Detect which cell encompasses the target text, then output its [x, y] center coordinate. 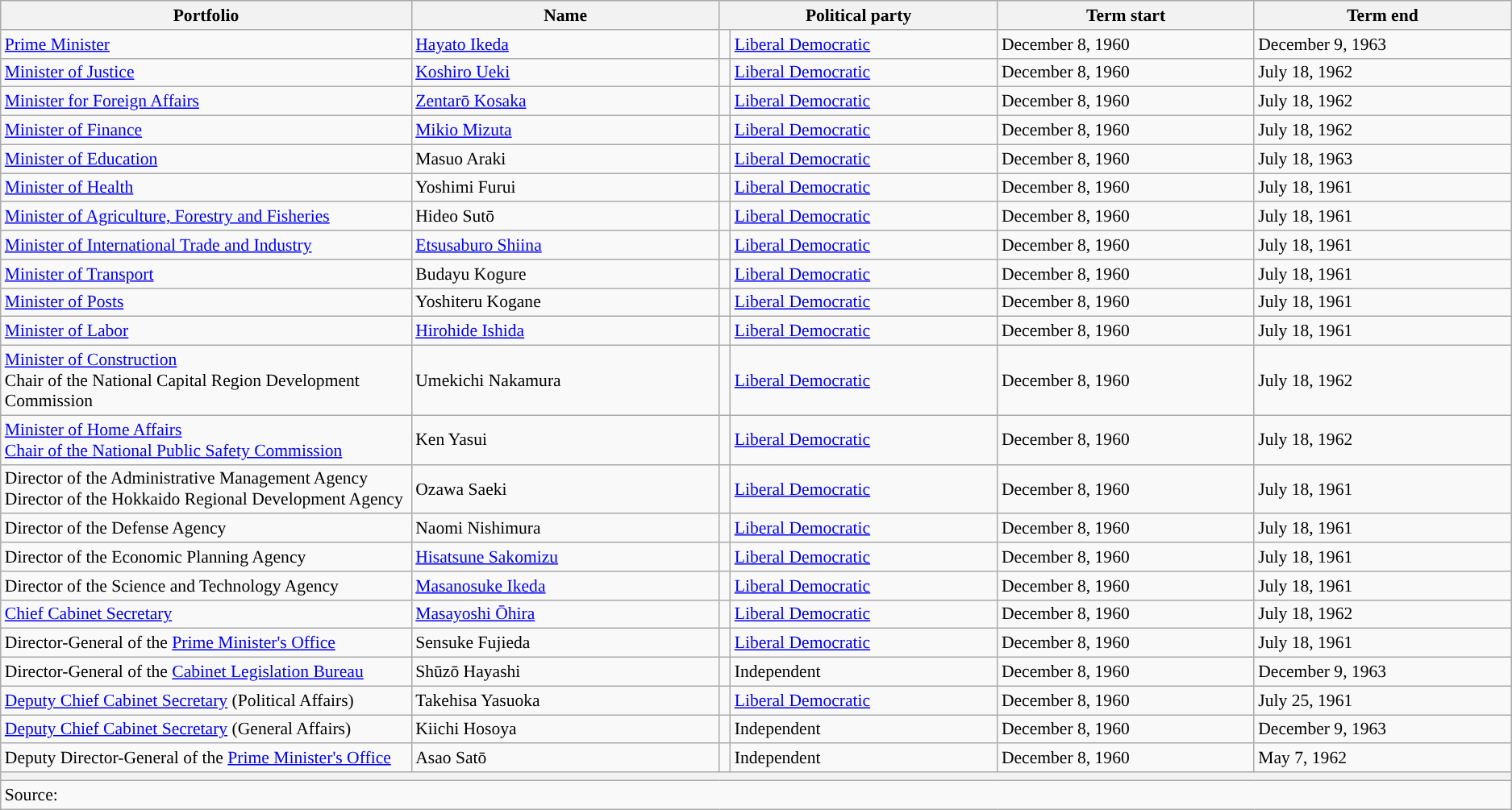
July 18, 1963 [1382, 159]
Masayoshi Ōhira [565, 614]
July 25, 1961 [1382, 700]
Hayato Ikeda [565, 44]
Ken Yasui [565, 440]
Chief Cabinet Secretary [206, 614]
Deputy Chief Cabinet Secretary (Political Affairs) [206, 700]
Asao Satō [565, 758]
Minister of Health [206, 188]
Mikio Mizuta [565, 131]
Sensuke Fujieda [565, 643]
Director-General of the Cabinet Legislation Bureau [206, 672]
Deputy Chief Cabinet Secretary (General Affairs) [206, 729]
Deputy Director-General of the Prime Minister's Office [206, 758]
Director of the Science and Technology Agency [206, 586]
Yoshiteru Kogane [565, 302]
May 7, 1962 [1382, 758]
Minister of International Trade and Industry [206, 245]
Political party [858, 15]
Koshiro Ueki [565, 73]
Source: [756, 795]
Hideo Sutō [565, 217]
Minister of Labor [206, 331]
Umekichi Nakamura [565, 380]
Masuo Araki [565, 159]
Minister of Justice [206, 73]
Ozawa Saeki [565, 488]
Hirohide Ishida [565, 331]
Minister of Transport [206, 274]
Naomi Nishimura [565, 529]
Portfolio [206, 15]
Hisatsune Sakomizu [565, 557]
Term start [1126, 15]
Director of the Administrative Management AgencyDirector of the Hokkaido Regional Development Agency [206, 488]
Minister of Education [206, 159]
Director-General of the Prime Minister's Office [206, 643]
Budayu Kogure [565, 274]
Kiichi Hosoya [565, 729]
Shūzō Hayashi [565, 672]
Name [565, 15]
Term end [1382, 15]
Minister of Agriculture, Forestry and Fisheries [206, 217]
Masanosuke Ikeda [565, 586]
Etsusaburo Shiina [565, 245]
Minister of ConstructionChair of the National Capital Region Development Commission [206, 380]
Minister of Home AffairsChair of the National Public Safety Commission [206, 440]
Minister for Foreign Affairs [206, 102]
Director of the Defense Agency [206, 529]
Takehisa Yasuoka [565, 700]
Prime Minister [206, 44]
Minister of Posts [206, 302]
Yoshimi Furui [565, 188]
Minister of Finance [206, 131]
Zentarō Kosaka [565, 102]
Director of the Economic Planning Agency [206, 557]
